Return [x, y] of the center of cell containing provided text 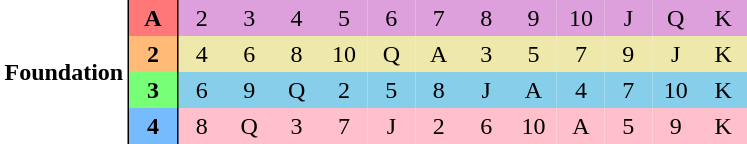
Foundation [64, 72]
